Determine the [x, y] coordinate at the center of the cell enclosing the given text.  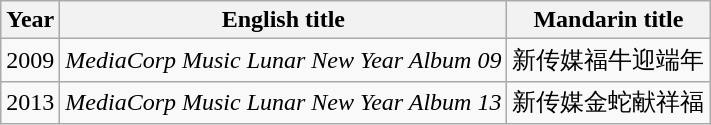
新传媒金蛇献祥福 [608, 102]
新传媒福牛迎端年 [608, 60]
Year [30, 20]
2013 [30, 102]
MediaCorp Music Lunar New Year Album 09 [284, 60]
Mandarin title [608, 20]
2009 [30, 60]
English title [284, 20]
MediaCorp Music Lunar New Year Album 13 [284, 102]
